Detect which cell encompasses the target text, then output its (x, y) center coordinate. 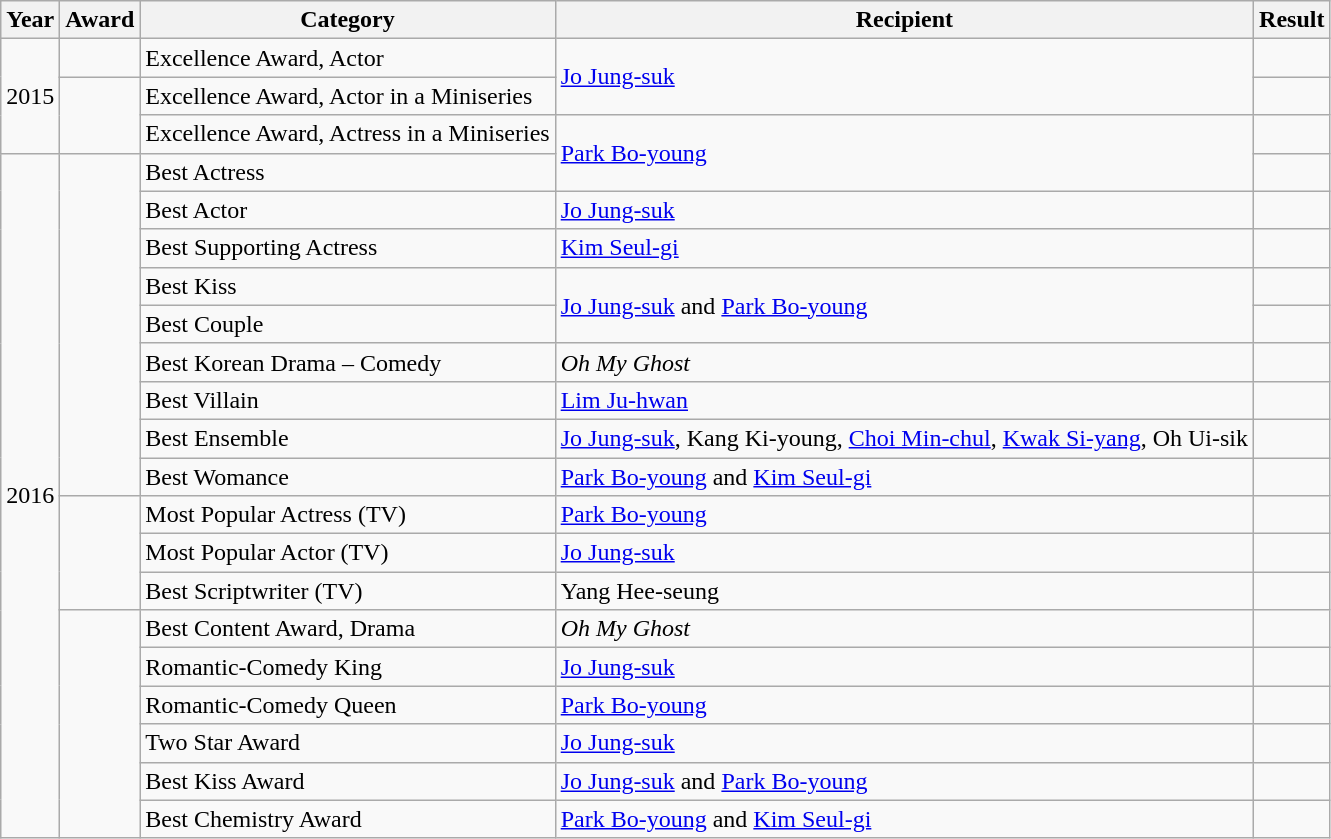
2015 (30, 96)
Result (1292, 20)
Best Kiss (348, 286)
2016 (30, 496)
Award (100, 20)
Romantic-Comedy King (348, 667)
Most Popular Actor (TV) (348, 553)
Best Kiss Award (348, 781)
Two Star Award (348, 743)
Best Couple (348, 324)
Excellence Award, Actor in a Miniseries (348, 96)
Lim Ju-hwan (904, 400)
Most Popular Actress (TV) (348, 515)
Best Scriptwriter (TV) (348, 591)
Excellence Award, Actress in a Miniseries (348, 134)
Romantic-Comedy Queen (348, 705)
Recipient (904, 20)
Best Actress (348, 172)
Best Villain (348, 400)
Year (30, 20)
Best Womance (348, 477)
Kim Seul-gi (904, 248)
Best Korean Drama – Comedy (348, 362)
Best Supporting Actress (348, 248)
Jo Jung-suk, Kang Ki-young, Choi Min-chul, Kwak Si-yang, Oh Ui-sik (904, 438)
Best Chemistry Award (348, 819)
Category (348, 20)
Best Actor (348, 210)
Excellence Award, Actor (348, 58)
Best Ensemble (348, 438)
Yang Hee-seung (904, 591)
Best Content Award, Drama (348, 629)
